Determine the [X, Y] coordinate at the center of the cell enclosing the given text.  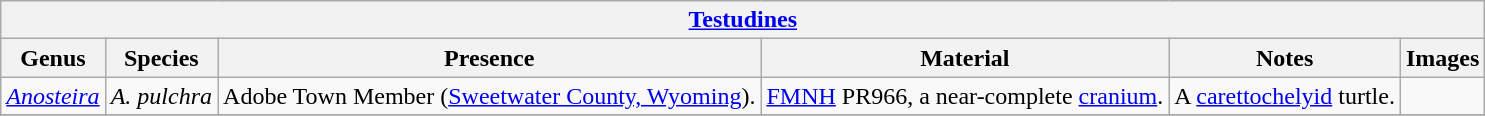
Genus [53, 58]
Material [965, 58]
Species [161, 58]
A. pulchra [161, 96]
FMNH PR966, a near-complete cranium. [965, 96]
Anosteira [53, 96]
Adobe Town Member (Sweetwater County, Wyoming). [490, 96]
Notes [1285, 58]
Images [1442, 58]
A carettochelyid turtle. [1285, 96]
Testudines [743, 20]
Presence [490, 58]
